Search for the cell housing the specified text and yield its (X, Y) center coordinate. 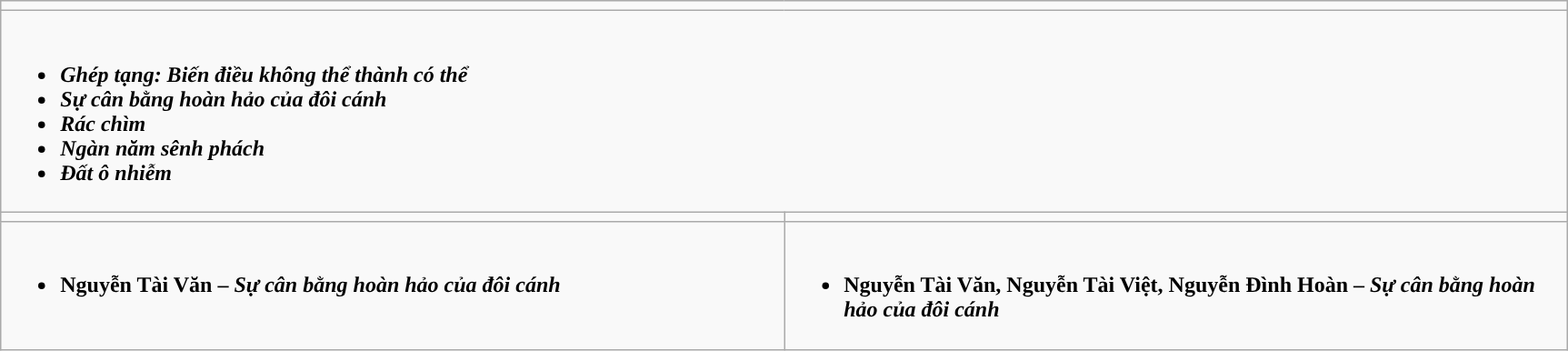
Nguyễn Tài Văn, Nguyễn Tài Việt, Nguyễn Đình Hoàn – Sự cân bằng hoàn hảo của đôi cánh (1176, 286)
Ghép tạng: Biến điều không thể thành có thểSự cân bằng hoàn hảo của đôi cánhRác chìmNgàn năm sênh pháchĐất ô nhiễm (784, 111)
Nguyễn Tài Văn – Sự cân bằng hoàn hảo của đôi cánh (393, 286)
